Detect which cell encompasses the target text, then output its (X, Y) center coordinate. 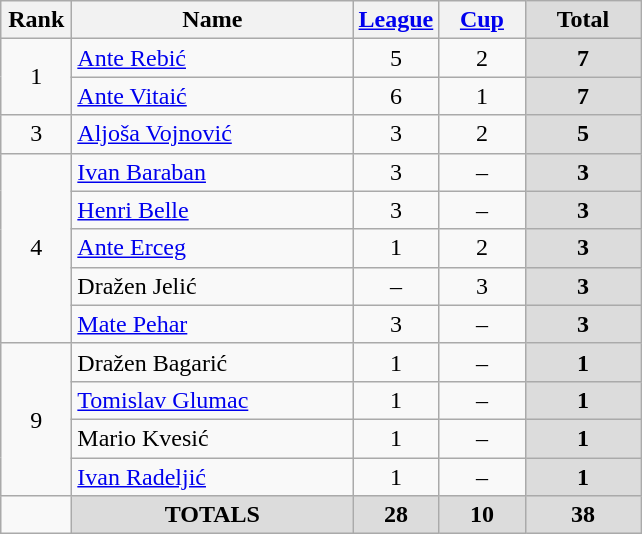
6 (396, 96)
Ante Erceg (212, 248)
TOTALS (212, 515)
28 (396, 515)
Total (583, 20)
9 (36, 419)
Cup (482, 20)
League (396, 20)
Henri Belle (212, 210)
10 (482, 515)
Ante Vitaić (212, 96)
Name (212, 20)
38 (583, 515)
Dražen Jelić (212, 286)
Mario Kvesić (212, 438)
Dražen Bagarić (212, 362)
Ivan Baraban (212, 172)
Mate Pehar (212, 324)
Aljoša Vojnović (212, 134)
Rank (36, 20)
4 (36, 248)
Ante Rebić (212, 58)
Tomislav Glumac (212, 400)
Ivan Radeljić (212, 477)
